Locate the cell with the specified text and output its (x, y) center coordinate. 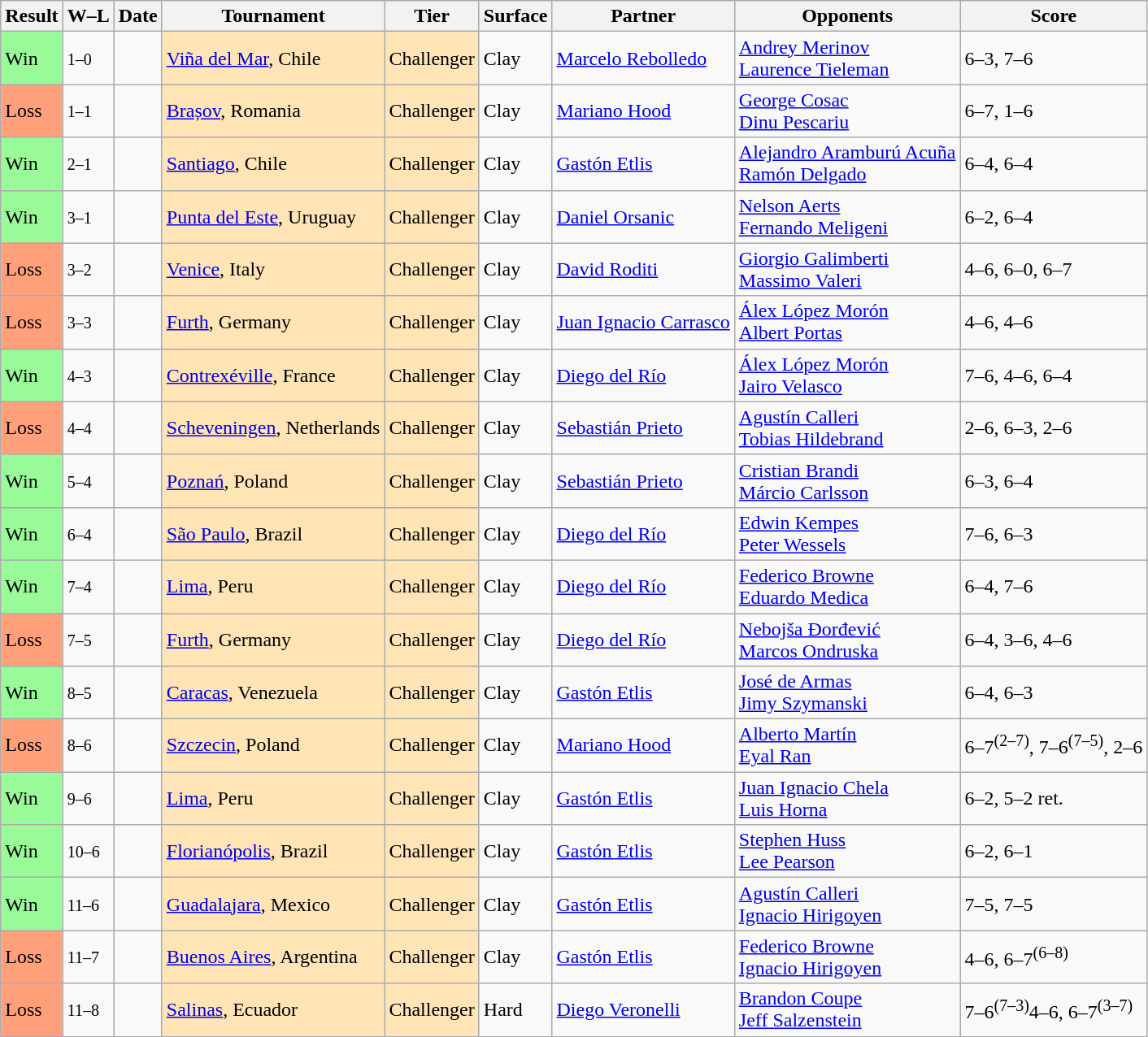
Álex López Morón Albert Portas (847, 322)
6–4, 7–6 (1054, 587)
Andrey Merinov Laurence Tieleman (847, 59)
Venice, Italy (273, 270)
7–4 (88, 587)
Scheveningen, Netherlands (273, 427)
6–4, 6–4 (1054, 164)
Contrexéville, France (273, 375)
8–6 (88, 746)
David Roditi (643, 270)
Diego Veronelli (643, 1009)
7–5, 7–5 (1054, 904)
Date (138, 16)
Alejandro Aramburú Acuña Ramón Delgado (847, 164)
6–2, 6–1 (1054, 852)
Marcelo Rebolledo (643, 59)
Juan Ignacio Carrasco (643, 322)
Brandon Coupe Jeff Salzenstein (847, 1009)
Score (1054, 16)
3–1 (88, 216)
6–4, 3–6, 4–6 (1054, 639)
José de Armas Jimy Szymanski (847, 692)
Agustín Calleri Tobias Hildebrand (847, 427)
Surface (515, 16)
3–3 (88, 322)
4–6, 6–0, 6–7 (1054, 270)
7–6, 4–6, 6–4 (1054, 375)
Santiago, Chile (273, 164)
Tier (432, 16)
7–6(7–3)4–6, 6–7(3–7) (1054, 1009)
6–4, 6–3 (1054, 692)
Caracas, Venezuela (273, 692)
6–2, 6–4 (1054, 216)
6–4 (88, 533)
9–6 (88, 798)
Nebojša Đorđević Marcos Ondruska (847, 639)
2–6, 6–3, 2–6 (1054, 427)
Brașov, Romania (273, 111)
Giorgio Galimberti Massimo Valeri (847, 270)
Stephen Huss Lee Pearson (847, 852)
Szczecin, Poland (273, 746)
Alberto Martín Eyal Ran (847, 746)
Tournament (273, 16)
3–2 (88, 270)
Florianópolis, Brazil (273, 852)
4–6, 6–7(6–8) (1054, 957)
11–6 (88, 904)
1–0 (88, 59)
Edwin Kempes Peter Wessels (847, 533)
6–2, 5–2 ret. (1054, 798)
Álex López Morón Jairo Velasco (847, 375)
Juan Ignacio Chela Luis Horna (847, 798)
7–6, 6–3 (1054, 533)
George Cosac Dinu Pescariu (847, 111)
2–1 (88, 164)
Nelson Aerts Fernando Meligeni (847, 216)
Partner (643, 16)
Cristian Brandi Márcio Carlsson (847, 481)
6–3, 6–4 (1054, 481)
Poznań, Poland (273, 481)
Federico Browne Ignacio Hirigoyen (847, 957)
6–7, 1–6 (1054, 111)
Guadalajara, Mexico (273, 904)
Daniel Orsanic (643, 216)
W–L (88, 16)
Buenos Aires, Argentina (273, 957)
Agustín Calleri Ignacio Hirigoyen (847, 904)
6–3, 7–6 (1054, 59)
7–5 (88, 639)
Hard (515, 1009)
Viña del Mar, Chile (273, 59)
1–1 (88, 111)
4–3 (88, 375)
11–7 (88, 957)
Result (32, 16)
11–8 (88, 1009)
Punta del Este, Uruguay (273, 216)
Opponents (847, 16)
4–6, 4–6 (1054, 322)
Federico Browne Eduardo Medica (847, 587)
São Paulo, Brazil (273, 533)
Salinas, Ecuador (273, 1009)
8–5 (88, 692)
4–4 (88, 427)
10–6 (88, 852)
6–7(2–7), 7–6(7–5), 2–6 (1054, 746)
5–4 (88, 481)
